Identify which cell holds the provided text, then report its (x, y) central coordinate. 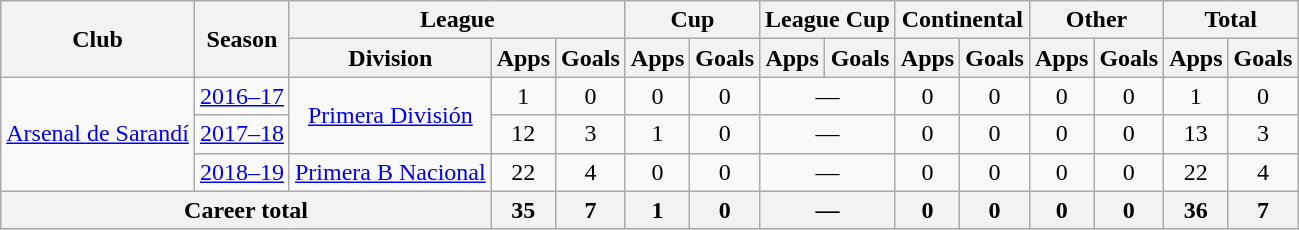
Cup (692, 20)
League (457, 20)
Season (242, 39)
Continental (962, 20)
36 (1196, 210)
Primera División (390, 115)
Career total (246, 210)
Division (390, 58)
13 (1196, 134)
2016–17 (242, 96)
Primera B Nacional (390, 172)
Arsenal de Sarandí (98, 134)
2018–19 (242, 172)
Total (1231, 20)
12 (523, 134)
League Cup (828, 20)
Club (98, 39)
2017–18 (242, 134)
Other (1096, 20)
35 (523, 210)
